Search for the cell housing the specified text and yield its [x, y] center coordinate. 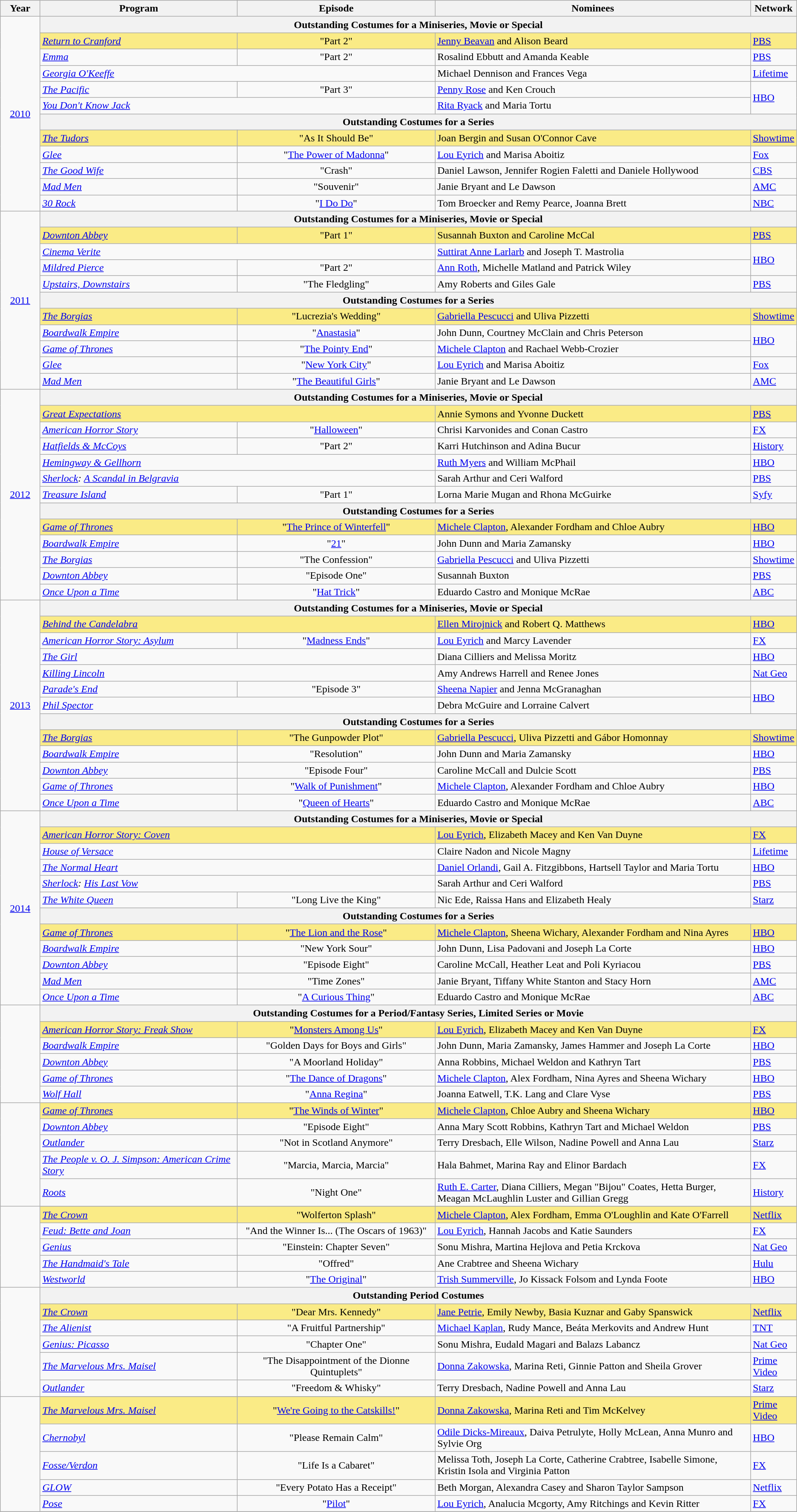
Great Expectations [238, 413]
The Handmaid's Tale [139, 1263]
"The Winds of Winter" [336, 1110]
"The Fledgling" [336, 284]
Debra McGuire and Lorraine Calvert [593, 705]
NBC [774, 203]
"21" [336, 543]
"The Lion and the Rose" [336, 932]
Chrisi Karvonides and Conan Castro [593, 430]
The Girl [238, 657]
Karri Hutchinson and Adina Bucur [593, 446]
Sherlock: His Last Vow [238, 884]
Year [20, 9]
"Lucrezia's Wedding" [336, 316]
Ellen Mirojnick and Robert Q. Matthews [593, 624]
Odile Dicks-Mireaux, Daiva Petrulyte, Holly McLean, Anna Munro and Sylvie Org [593, 1437]
Genius [139, 1247]
The People v. O. J. Simpson: American Crime Story [139, 1165]
Daniel Orlandi, Gail A. Fitzgibbons, Hartsell Taylor and Maria Tortu [593, 867]
"The Original" [336, 1280]
Sonu Mishra, Martina Hejlova and Petia Krckova [593, 1247]
"Freedom & Whisky" [336, 1388]
American Horror Story: Coven [238, 835]
Hulu [774, 1263]
"Dear Mrs. Kennedy" [336, 1312]
Ruth Myers and William McPhail [593, 462]
Georgia O'Keeffe [238, 73]
Rita Ryack and Maria Tortu [593, 106]
"A Moorland Holiday" [336, 1062]
CBS [774, 170]
Tom Broecker and Remy Pearce, Joanna Brett [593, 203]
Sherlock: A Scandal in Belgravia [238, 479]
"Chapter One" [336, 1344]
"The Dance of Dragons" [336, 1078]
2010 [20, 114]
GLOW [139, 1487]
2013 [20, 705]
Trish Summerville, Jo Kissack Folsom and Lynda Foote [593, 1280]
The Tudors [139, 138]
"Marcia, Marcia, Marcia" [336, 1165]
Anna Robbins, Michael Weldon and Kathryn Tart [593, 1062]
Upstairs, Downstairs [139, 284]
Killing Lincoln [238, 673]
Lorna Marie Mugan and Rhona McGuirke [593, 495]
Nic Ede, Raissa Hans and Elizabeth Healy [593, 900]
Feud: Bette and Joan [139, 1231]
Mildred Pierce [139, 268]
Lou Eyrich, Hannah Jacobs and Katie Saunders [593, 1231]
Michael Dennison and Frances Vega [593, 73]
Hala Bahmet, Marina Ray and Elinor Bardach [593, 1165]
Beth Morgan, Alexandra Casey and Sharon Taylor Sampson [593, 1487]
Lou Eyrich and Marcy Lavender [593, 640]
"Night One" [336, 1192]
"The Disappointment of the Dionne Quintuplets" [336, 1366]
"Halloween" [336, 430]
Nominees [593, 9]
Michele Clapton and Rachael Webb-Crozier [593, 349]
The Good Wife [139, 170]
"Time Zones" [336, 981]
"The Power of Madonna" [336, 154]
"The Gunpowder Plot" [336, 738]
Terry Dresbach, Elle Wilson, Nadine Powell and Anna Lau [593, 1143]
"Offred" [336, 1263]
"New York Sour" [336, 948]
"Wolferton Splash" [336, 1214]
House of Versace [238, 851]
Network [774, 9]
American Horror Story [139, 430]
Behind the Candelabra [238, 624]
"Hat Trick" [336, 592]
2011 [20, 301]
Michele Clapton, Sheena Wichary, Alexander Fordham and Nina Ayres [593, 932]
Michael Kaplan, Rudy Mance, Beáta Merkovits and Andrew Hunt [593, 1328]
Joanna Eatwell, T.K. Lang and Clare Vyse [593, 1094]
You Don't Know Jack [238, 106]
Program [139, 9]
Caroline McCall and Dulcie Scott [593, 770]
Outstanding Period Costumes [418, 1296]
Ruth E. Carter, Diana Cilliers, Megan "Bijou" Coates, Hetta Burger, Meagan McLaughlin Luster and Gillian Gregg [593, 1192]
Parade's End [139, 689]
"New York City" [336, 365]
"A Fruitful Partnership" [336, 1328]
Donna Zakowska, Marina Reti and Tim McKelvey [593, 1410]
Fosse/Verdon [139, 1466]
"Einstein: Chapter Seven" [336, 1247]
The Pacific [139, 89]
Phil Spector [238, 705]
"The Confession" [336, 559]
Syfy [774, 495]
"Resolution" [336, 754]
"And the Winner Is... (The Oscars of 1963)" [336, 1231]
Melissa Toth, Joseph La Corte, Catherine Crabtree, Isabelle Simone, Kristin Isola and Virginia Patton [593, 1466]
2014 [20, 908]
Claire Nadon and Nicole Magny [593, 851]
"Not in Scotland Anymore" [336, 1143]
Ann Roth, Michelle Matland and Patrick Wiley [593, 268]
Gabriella Pescucci, Uliva Pizzetti and Gábor Homonnay [593, 738]
Anna Mary Scott Robbins, Kathryn Tart and Michael Weldon [593, 1127]
Genius: Picasso [139, 1344]
"Episode Four" [336, 770]
Emma [139, 57]
"A Curious Thing" [336, 997]
"Anna Regina" [336, 1094]
Outstanding Costumes for a Period/Fantasy Series, Limited Series or Movie [418, 1013]
Pose [139, 1503]
"Long Live the King" [336, 900]
Suttirat Anne Larlarb and Joseph T. Mastrolia [593, 252]
"Monsters Among Us" [336, 1030]
Sheena Napier and Jenna McGranaghan [593, 689]
Diana Cilliers and Melissa Moritz [593, 657]
American Horror Story: Asylum [139, 640]
Michele Clapton, Alex Fordham, Nina Ayres and Sheena Wichary [593, 1078]
"The Beautiful Girls" [336, 381]
Terry Dresbach, Nadine Powell and Anna Lau [593, 1388]
"Queen of Hearts" [336, 803]
Joan Bergin and Susan O'Connor Cave [593, 138]
Daniel Lawson, Jennifer Rogien Faletti and Daniele Hollywood [593, 170]
Janie Bryant, Tiffany White Stanton and Stacy Horn [593, 981]
30 Rock [139, 203]
"Crash" [336, 170]
Susannah Buxton [593, 576]
John Dunn, Lisa Padovani and Joseph La Corte [593, 948]
"Part 3" [336, 89]
Jane Petrie, Emily Newby, Basia Kuznar and Gaby Spanswick [593, 1312]
Treasure Island [139, 495]
John Dunn, Courtney McClain and Chris Peterson [593, 333]
"Episode One" [336, 576]
"I Do Do" [336, 203]
The White Queen [139, 900]
Hatfields & McCoys [139, 446]
"We're Going to the Catskills!" [336, 1410]
Roots [139, 1192]
The Alienist [139, 1328]
Penny Rose and Ken Crouch [593, 89]
"As It Should Be" [336, 138]
"Madness Ends" [336, 640]
"Pilot" [336, 1503]
"Episode 3" [336, 689]
Return to Cranford [139, 41]
The Normal Heart [238, 867]
Chernobyl [139, 1437]
"The Prince of Winterfell" [336, 527]
"The Pointy End" [336, 349]
"Anastasia" [336, 333]
Amy Andrews Harrell and Renee Jones [593, 673]
Donna Zakowska, Marina Reti, Ginnie Patton and Sheila Grover [593, 1366]
Wolf Hall [139, 1094]
Michele Clapton, Alex Fordham, Emma O'Loughlin and Kate O'Farrell [593, 1214]
Rosalind Ebbutt and Amanda Keable [593, 57]
Annie Symons and Yvonne Duckett [593, 413]
"Every Potato Has a Receipt" [336, 1487]
Episode [336, 9]
Amy Roberts and Giles Gale [593, 284]
American Horror Story: Freak Show [139, 1030]
Ane Crabtree and Sheena Wichary [593, 1263]
Caroline McCall, Heather Leat and Poli Kyriacou [593, 964]
Lou Eyrich, Analucia Mcgorty, Amy Ritchings and Kevin Ritter [593, 1503]
"Life Is a Cabaret" [336, 1466]
"Souvenir" [336, 186]
2012 [20, 495]
"Walk of Punishment" [336, 786]
Cinema Verite [238, 252]
John Dunn, Maria Zamansky, James Hammer and Joseph La Corte [593, 1046]
TNT [774, 1328]
Michele Clapton, Chloe Aubry and Sheena Wichary [593, 1110]
Susannah Buxton and Caroline McCal [593, 235]
"Golden Days for Boys and Girls" [336, 1046]
Westworld [139, 1280]
Sonu Mishra, Eudald Magari and Balazs Labancz [593, 1344]
"Please Remain Calm" [336, 1437]
Jenny Beavan and Alison Beard [593, 41]
Hemingway & Gellhorn [238, 462]
